Determine the [X, Y] coordinate at the center of the cell enclosing the given text.  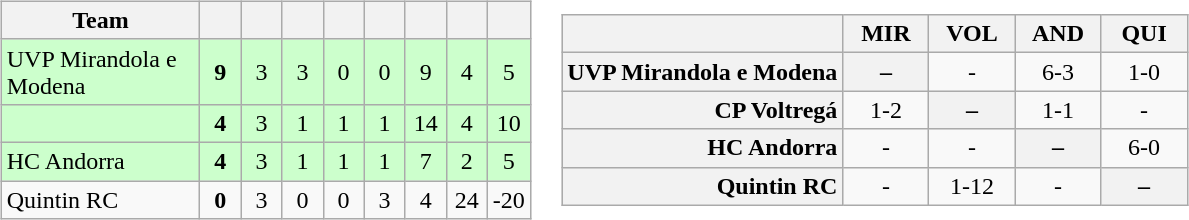
10 [508, 123]
14 [426, 123]
Team [100, 20]
1-1 [1058, 110]
6-3 [1058, 72]
CP Voltregá [702, 110]
6-0 [1144, 148]
-20 [508, 199]
AND [1058, 34]
VOL [972, 34]
1-12 [972, 186]
1-0 [1144, 72]
2 [466, 161]
7 [426, 161]
MIR [886, 34]
24 [466, 199]
QUI [1144, 34]
1-2 [886, 110]
